For the text-containing cell, return its midpoint in (x, y) coordinate format. 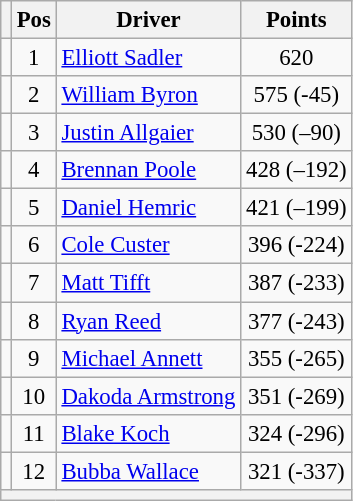
Blake Koch (148, 433)
4 (34, 170)
Justin Allgaier (148, 133)
355 (-265) (296, 358)
Brennan Poole (148, 170)
Cole Custer (148, 245)
Daniel Hemric (148, 208)
575 (-45) (296, 95)
William Byron (148, 95)
Pos (34, 20)
8 (34, 321)
Matt Tifft (148, 283)
620 (296, 58)
2 (34, 95)
421 (–199) (296, 208)
377 (-243) (296, 321)
530 (–90) (296, 133)
387 (-233) (296, 283)
12 (34, 471)
9 (34, 358)
428 (–192) (296, 170)
1 (34, 58)
351 (-269) (296, 396)
Michael Annett (148, 358)
Points (296, 20)
Ryan Reed (148, 321)
3 (34, 133)
11 (34, 433)
10 (34, 396)
Bubba Wallace (148, 471)
396 (-224) (296, 245)
6 (34, 245)
321 (-337) (296, 471)
Driver (148, 20)
324 (-296) (296, 433)
7 (34, 283)
Dakoda Armstrong (148, 396)
5 (34, 208)
Elliott Sadler (148, 58)
